For the text-containing cell, return its midpoint in (X, Y) coordinate format. 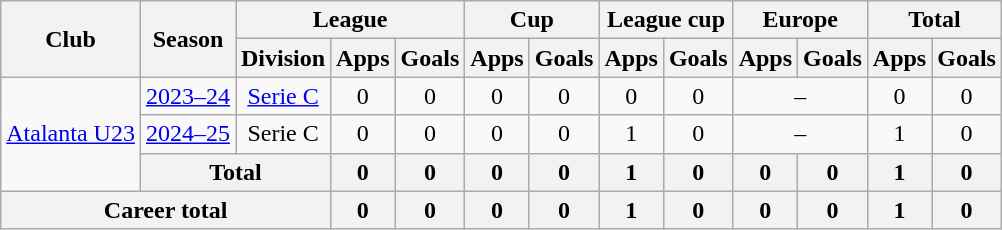
Europe (800, 20)
2023–24 (188, 96)
Cup (532, 20)
Season (188, 39)
League (350, 20)
Division (284, 58)
League cup (666, 20)
Atalanta U23 (71, 134)
Career total (166, 210)
Club (71, 39)
2024–25 (188, 134)
